Determine the [X, Y] coordinate at the center of the cell enclosing the given text.  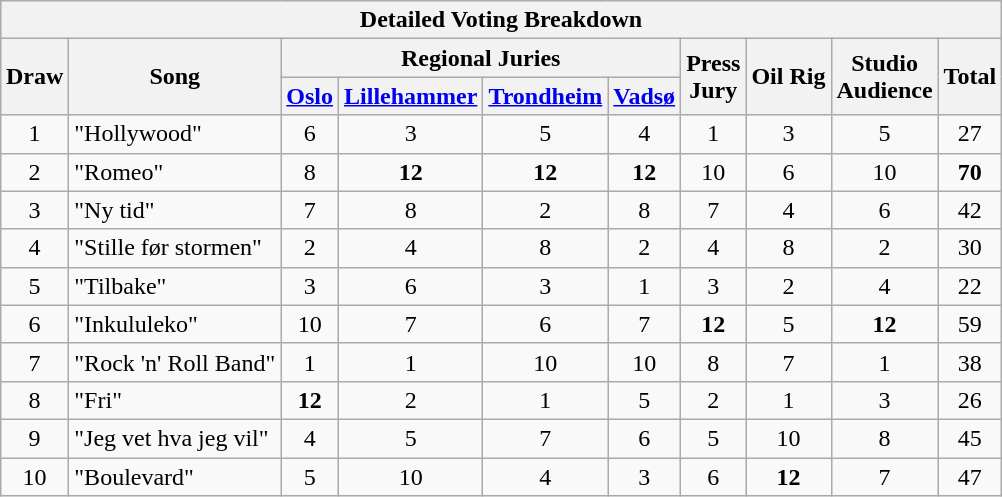
"Hollywood" [175, 134]
Draw [34, 77]
45 [970, 438]
"Romeo" [175, 172]
"Tilbake" [175, 286]
38 [970, 362]
59 [970, 324]
"Boulevard" [175, 477]
9 [34, 438]
Vadsø [644, 96]
Oil Rig [788, 77]
30 [970, 248]
Oslo [310, 96]
"Ny tid" [175, 210]
Trondheim [546, 96]
Regional Juries [481, 58]
"Jeg vet hva jeg vil" [175, 438]
42 [970, 210]
PressJury [714, 77]
"Fri" [175, 400]
27 [970, 134]
Total [970, 77]
22 [970, 286]
Song [175, 77]
26 [970, 400]
Lillehammer [411, 96]
"Stille før stormen" [175, 248]
"Rock 'n' Roll Band" [175, 362]
70 [970, 172]
47 [970, 477]
Detailed Voting Breakdown [500, 20]
StudioAudience [884, 77]
"Inkululeko" [175, 324]
